Capture the cell that displays the provided text and extract its [x, y] central coordinate. 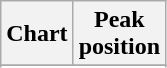
Chart [37, 34]
Peakposition [119, 34]
